Identify which cell holds the provided text, then report its (x, y) central coordinate. 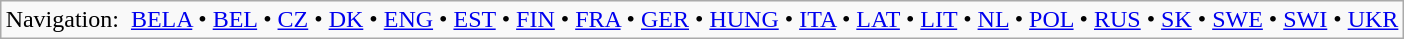
Navigation: BELA • BEL • CZ • DK • ENG • EST • FIN • FRA • GER • HUNG • ITA • LAT • LIT • NL • POL • RUS • SK • SWE • SWI • UKR (702, 20)
